Locate the cell with the specified text and output its (x, y) center coordinate. 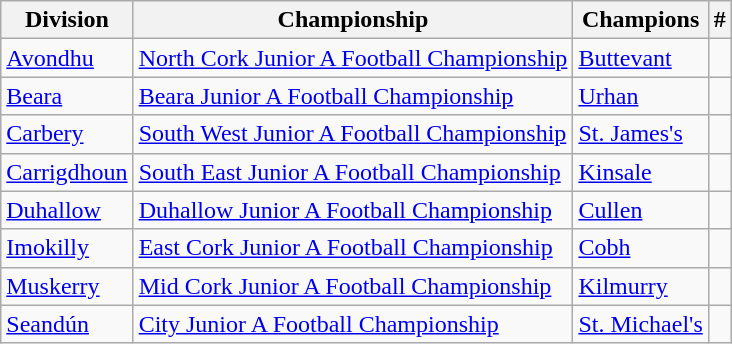
Duhallow Junior A Football Championship (353, 210)
Imokilly (67, 248)
Cobh (640, 248)
Kilmurry (640, 286)
East Cork Junior A Football Championship (353, 248)
Seandún (67, 324)
St. James's (640, 134)
South West Junior A Football Championship (353, 134)
Kinsale (640, 172)
Championship (353, 20)
Muskerry (67, 286)
St. Michael's (640, 324)
Cullen (640, 210)
Duhallow (67, 210)
Division (67, 20)
City Junior A Football Championship (353, 324)
Beara (67, 96)
Buttevant (640, 58)
Urhan (640, 96)
Carrigdhoun (67, 172)
Beara Junior A Football Championship (353, 96)
South East Junior A Football Championship (353, 172)
North Cork Junior A Football Championship (353, 58)
# (720, 20)
Mid Cork Junior A Football Championship (353, 286)
Avondhu (67, 58)
Carbery (67, 134)
Champions (640, 20)
